From the cell containing the given text, extract its center point as [X, Y] coordinate. 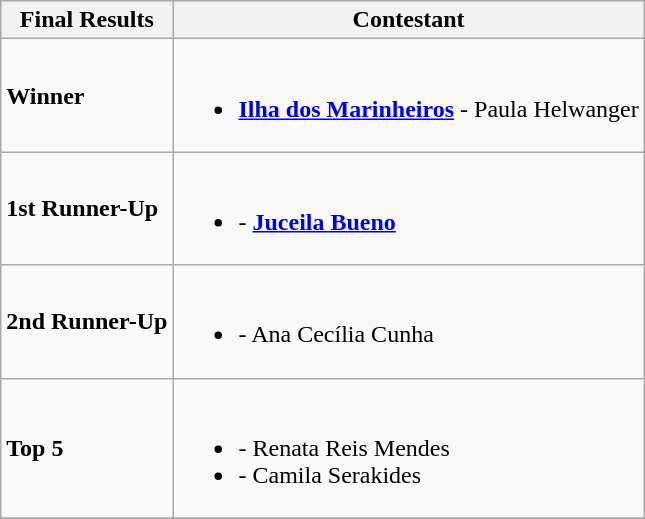
1st Runner-Up [87, 208]
- Ana Cecília Cunha [408, 322]
Contestant [408, 20]
Final Results [87, 20]
Ilha dos Marinheiros - Paula Helwanger [408, 96]
- Renata Reis Mendes - Camila Serakides [408, 448]
Winner [87, 96]
Top 5 [87, 448]
2nd Runner-Up [87, 322]
- Juceila Bueno [408, 208]
